Find where the given text appears and provide that cell's center as (x, y) coordinate. 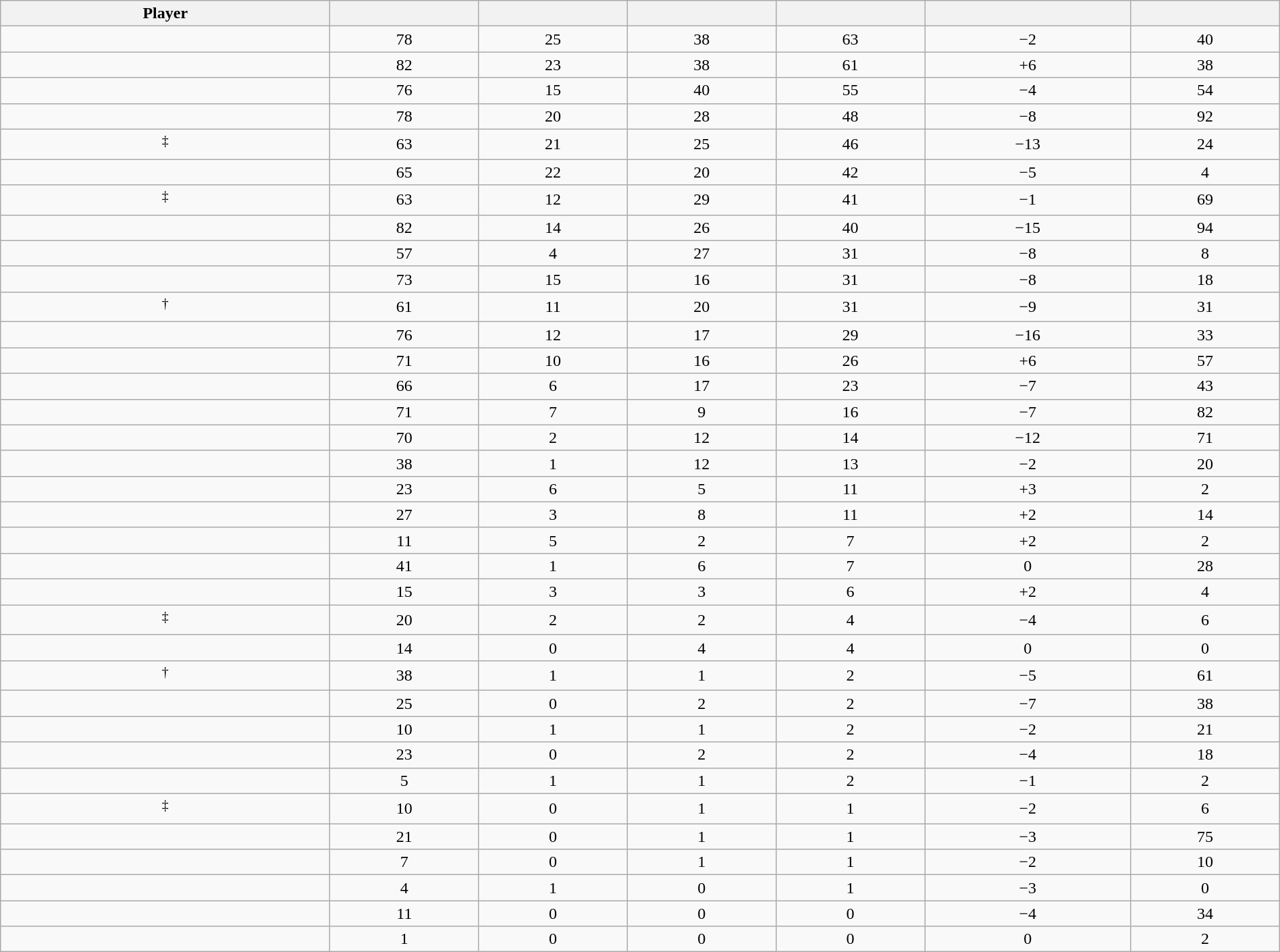
65 (404, 172)
−9 (1028, 307)
43 (1205, 386)
42 (850, 172)
−16 (1028, 335)
55 (850, 90)
−15 (1028, 228)
46 (850, 144)
−12 (1028, 438)
75 (1205, 837)
13 (850, 463)
34 (1205, 914)
54 (1205, 90)
33 (1205, 335)
92 (1205, 116)
66 (404, 386)
69 (1205, 200)
24 (1205, 144)
70 (404, 438)
73 (404, 279)
9 (701, 412)
94 (1205, 228)
22 (553, 172)
+3 (1028, 489)
48 (850, 116)
−13 (1028, 144)
Player (165, 14)
